Find where the given text appears and provide that cell's center as [x, y] coordinate. 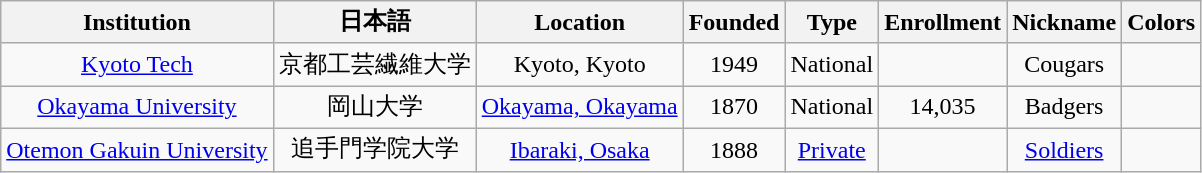
1949 [734, 64]
Institution [137, 22]
Colors [1162, 22]
Cougars [1064, 64]
Kyoto, Kyoto [580, 64]
追手門学院大学 [374, 150]
Founded [734, 22]
Location [580, 22]
Nickname [1064, 22]
14,035 [943, 108]
Okayama, Okayama [580, 108]
1888 [734, 150]
Badgers [1064, 108]
Soldiers [1064, 150]
京都工芸繊維大学 [374, 64]
Ibaraki, Osaka [580, 150]
1870 [734, 108]
岡山大学 [374, 108]
Otemon Gakuin University [137, 150]
日本語 [374, 22]
Private [832, 150]
Okayama University [137, 108]
Enrollment [943, 22]
Kyoto Tech [137, 64]
Type [832, 22]
